For the text-containing cell, return its midpoint in (X, Y) coordinate format. 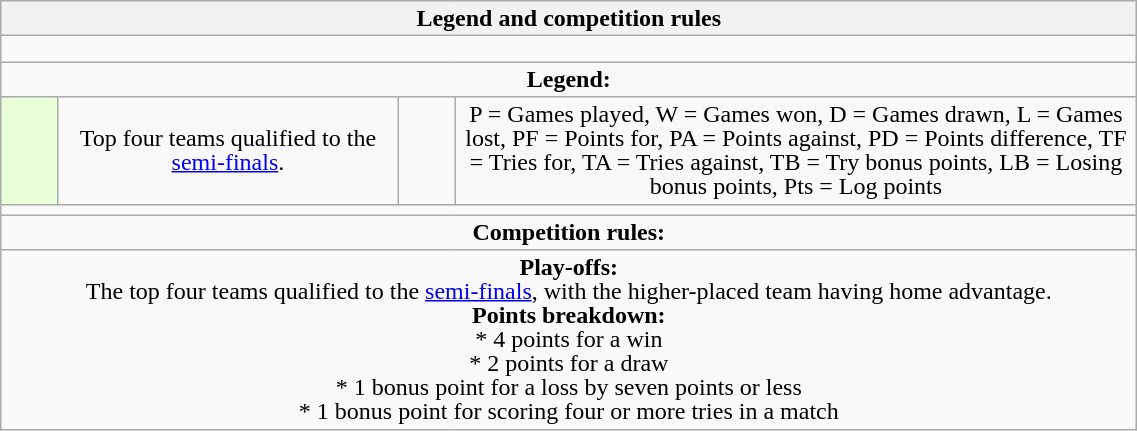
Top four teams qualified to the semi-finals. (228, 150)
Legend: (569, 80)
Legend and competition rules (569, 18)
Competition rules: (569, 232)
